Capture the cell that displays the provided text and extract its [X, Y] central coordinate. 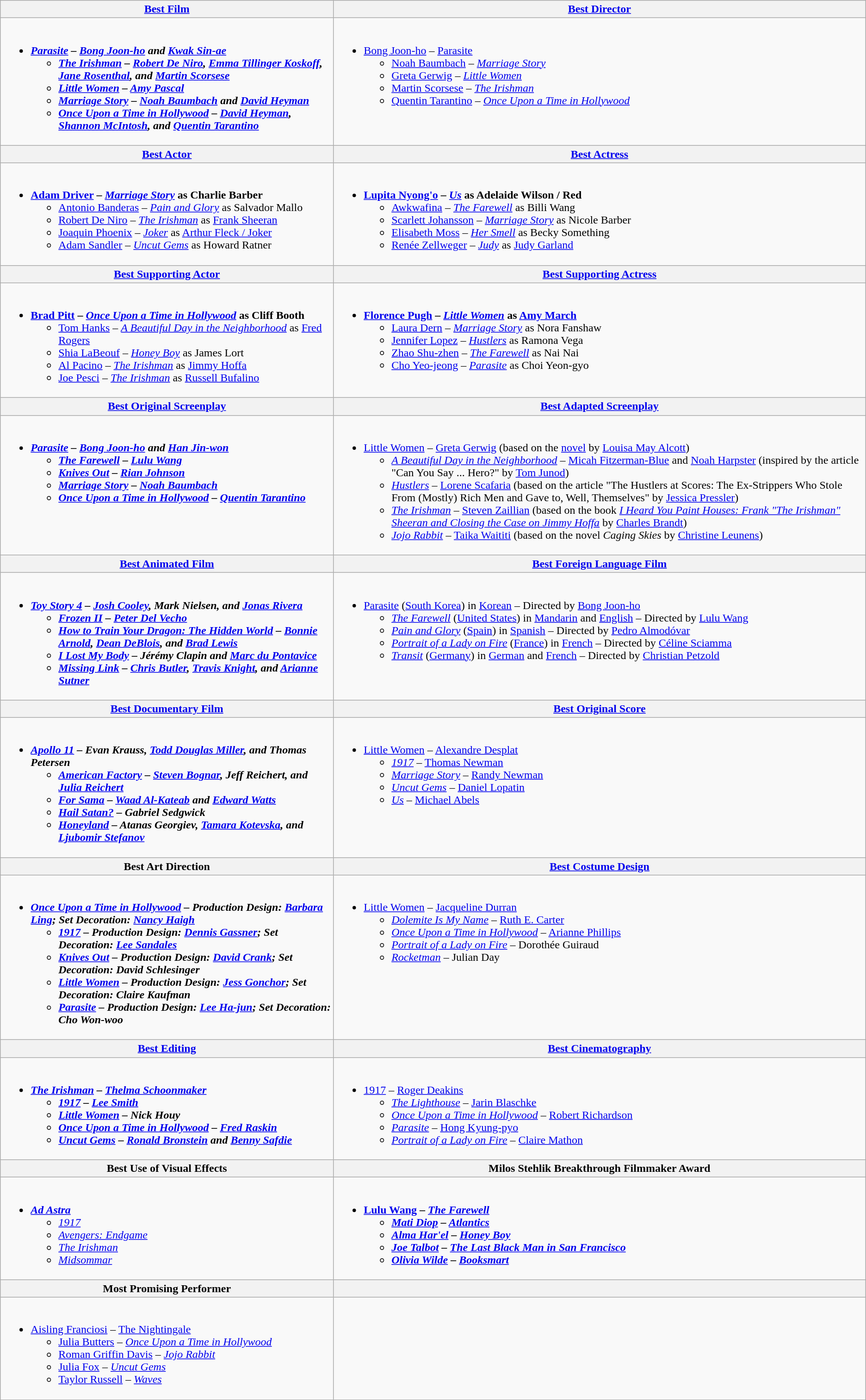
Best Documentary Film [167, 709]
Best Film [167, 9]
Best Original Screenplay [167, 406]
Best Use of Visual Effects [167, 1169]
Ad Astra1917Avengers: EndgameThe IrishmanMidsommar [167, 1228]
Best Actor [167, 154]
Best Editing [167, 1049]
Best Costume Design [600, 866]
Little Women – Alexandre Desplat1917 – Thomas NewmanMarriage Story – Randy NewmanUncut Gems – Daniel LopatinUs – Michael Abels [600, 787]
Best Actress [600, 154]
Best Adapted Screenplay [600, 406]
Best Supporting Actor [167, 274]
Best Cinematography [600, 1049]
Best Animated Film [167, 564]
Lulu Wang – The FarewellMati Diop – AtlanticsAlma Har'el – Honey BoyJoe Talbot – The Last Black Man in San FranciscoOlivia Wilde – Booksmart [600, 1228]
Best Art Direction [167, 866]
Best Original Score [600, 709]
Best Director [600, 9]
Best Supporting Actress [600, 274]
Most Promising Performer [167, 1288]
Best Foreign Language Film [600, 564]
Milos Stehlik Breakthrough Filmmaker Award [600, 1169]
